Search for the cell housing the specified text and yield its [X, Y] center coordinate. 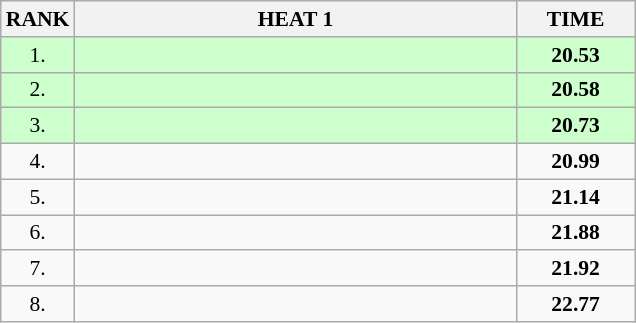
8. [38, 304]
6. [38, 233]
22.77 [576, 304]
TIME [576, 19]
3. [38, 126]
7. [38, 269]
1. [38, 55]
4. [38, 162]
20.99 [576, 162]
HEAT 1 [295, 19]
5. [38, 197]
RANK [38, 19]
21.92 [576, 269]
21.88 [576, 233]
20.58 [576, 90]
20.73 [576, 126]
2. [38, 90]
20.53 [576, 55]
21.14 [576, 197]
